Search for the cell housing the specified text and yield its [x, y] center coordinate. 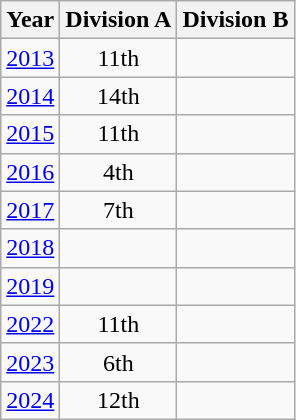
2018 [30, 248]
2015 [30, 134]
14th [118, 96]
6th [118, 362]
12th [118, 400]
2022 [30, 324]
2017 [30, 210]
2023 [30, 362]
2024 [30, 400]
Division B [236, 20]
7th [118, 210]
4th [118, 172]
2013 [30, 58]
2014 [30, 96]
Year [30, 20]
2016 [30, 172]
2019 [30, 286]
Division A [118, 20]
